Capture the cell that displays the provided text and extract its [x, y] central coordinate. 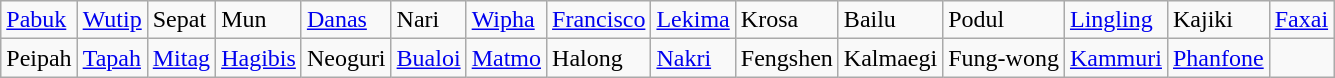
Wutip [112, 20]
Podul [1004, 20]
Bualoi [428, 58]
Kajiki [1218, 20]
Faxai [1301, 20]
Neoguri [346, 58]
Kalmaegi [890, 58]
Fung-wong [1004, 58]
Sepat [181, 20]
Krosa [786, 20]
Pabuk [39, 20]
Phanfone [1218, 58]
Matmo [506, 58]
Tapah [112, 58]
Mun [259, 20]
Nakri [693, 58]
Mitag [181, 58]
Kammuri [1116, 58]
Wipha [506, 20]
Nari [428, 20]
Fengshen [786, 58]
Lingling [1116, 20]
Francisco [599, 20]
Lekima [693, 20]
Danas [346, 20]
Peipah [39, 58]
Bailu [890, 20]
Hagibis [259, 58]
Halong [599, 58]
